Find where the given text appears and provide that cell's center as [X, Y] coordinate. 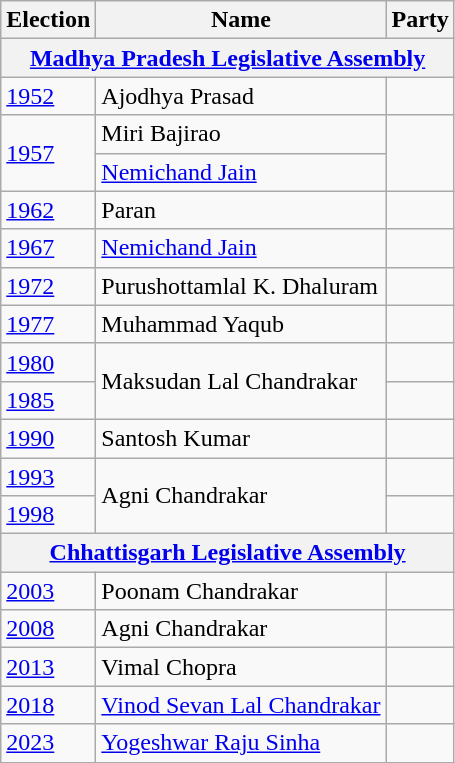
Election [48, 20]
1990 [48, 438]
1985 [48, 400]
Chhattisgarh Legislative Assembly [228, 553]
1962 [48, 210]
Poonam Chandrakar [241, 591]
Vinod Sevan Lal Chandrakar [241, 705]
Maksudan Lal Chandrakar [241, 381]
Muhammad Yaqub [241, 324]
2018 [48, 705]
Santosh Kumar [241, 438]
Name [241, 20]
1957 [48, 153]
Vimal Chopra [241, 667]
Yogeshwar Raju Sinha [241, 743]
1993 [48, 477]
2013 [48, 667]
1967 [48, 248]
Paran [241, 210]
Miri Bajirao [241, 134]
2008 [48, 629]
1972 [48, 286]
1980 [48, 362]
2003 [48, 591]
1998 [48, 515]
Party [420, 20]
Madhya Pradesh Legislative Assembly [228, 58]
1977 [48, 324]
2023 [48, 743]
1952 [48, 96]
Ajodhya Prasad [241, 96]
Purushottamlal K. Dhaluram [241, 286]
